Search for the cell housing the specified text and yield its [x, y] center coordinate. 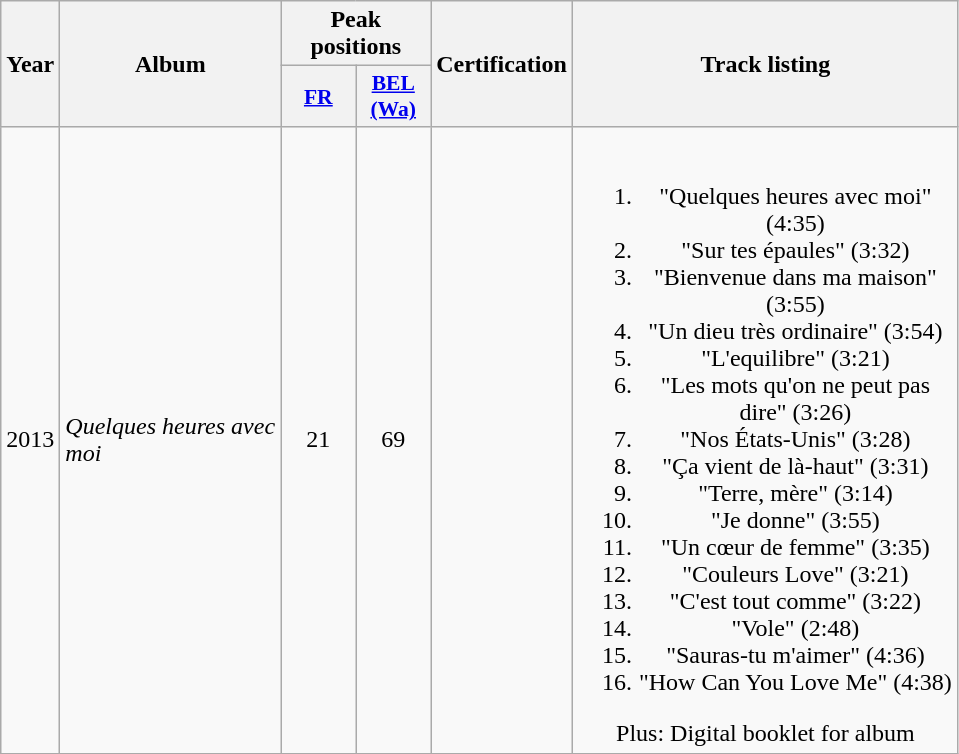
Certification [502, 64]
21 [318, 440]
Peak positions [356, 34]
Quelques heures avec moi [170, 440]
Track listing [765, 64]
FR [318, 96]
BEL (Wa) [394, 96]
Album [170, 64]
2013 [30, 440]
Year [30, 64]
69 [394, 440]
